Return [X, Y] of the center of cell containing provided text 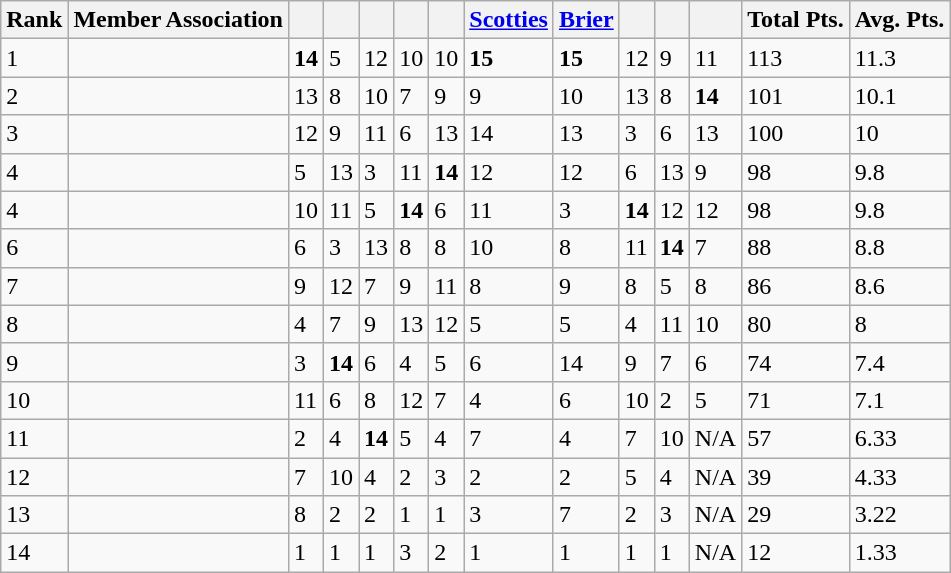
57 [796, 438]
8.6 [900, 286]
101 [796, 96]
1.33 [900, 553]
29 [796, 515]
8.8 [900, 248]
71 [796, 400]
6.33 [900, 438]
4.33 [900, 477]
74 [796, 362]
Member Association [178, 20]
Scotties [509, 20]
3.22 [900, 515]
86 [796, 286]
Avg. Pts. [900, 20]
88 [796, 248]
10.1 [900, 96]
7.4 [900, 362]
Brier [586, 20]
39 [796, 477]
100 [796, 134]
113 [796, 58]
7.1 [900, 400]
Total Pts. [796, 20]
80 [796, 324]
11.3 [900, 58]
Rank [34, 20]
